Identify which cell holds the provided text, then report its (x, y) central coordinate. 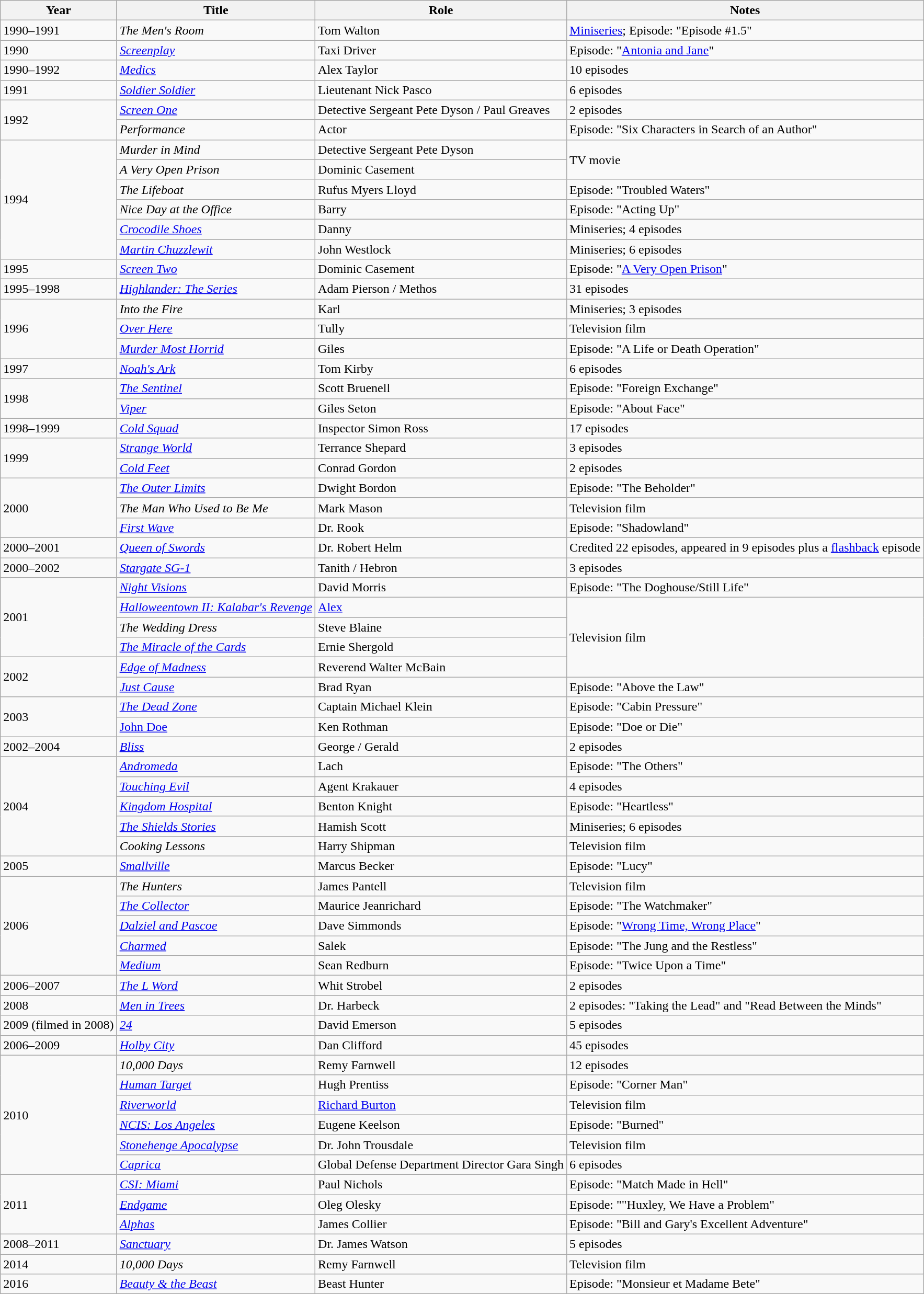
Beast Hunter (441, 1284)
Screen One (215, 110)
Dr. John Trousdale (441, 1144)
Murder Most Horrid (215, 349)
Beauty & the Beast (215, 1284)
1990 (59, 50)
Benton Knight (441, 806)
Dan Clifford (441, 1045)
Notes (745, 10)
1998–1999 (59, 428)
Danny (441, 229)
Salek (441, 946)
Episode: "Doe or Die" (745, 727)
Episode: "The Others" (745, 766)
Giles (441, 349)
Ernie Shergold (441, 647)
17 episodes (745, 428)
2011 (59, 1204)
2014 (59, 1264)
Ken Rothman (441, 727)
1997 (59, 369)
Medium (215, 966)
Episode: "Above the Law" (745, 687)
Episode: "The Doghouse/Still Life" (745, 588)
Scott Bruenell (441, 388)
James Pantell (441, 886)
1998 (59, 398)
2010 (59, 1115)
2000–2001 (59, 547)
Murder in Mind (215, 150)
Noah's Ark (215, 369)
Episode: "Wrong Time, Wrong Place" (745, 926)
2009 (filmed in 2008) (59, 1025)
Alex Taylor (441, 70)
Dr. Robert Helm (441, 547)
Alphas (215, 1224)
Dr. James Watson (441, 1244)
10 episodes (745, 70)
The Man Who Used to Be Me (215, 508)
Episode: "Six Characters in Search of an Author" (745, 130)
First Wave (215, 528)
The Dead Zone (215, 707)
Year (59, 10)
Adam Pierson / Methos (441, 289)
NCIS: Los Angeles (215, 1125)
Screenplay (215, 50)
John Westlock (441, 249)
Giles Seton (441, 408)
Dr. Harbeck (441, 1005)
Terrance Shepard (441, 448)
2006–2009 (59, 1045)
2003 (59, 717)
Episode: "Match Made in Hell" (745, 1184)
Stargate SG-1 (215, 567)
2008–2011 (59, 1244)
2000 (59, 508)
Tanith / Hebron (441, 567)
Cold Squad (215, 428)
Hugh Prentiss (441, 1085)
Inspector Simon Ross (441, 428)
Episode: "Antonia and Jane" (745, 50)
Miniseries; 3 episodes (745, 309)
1990–1992 (59, 70)
Lieutenant Nick Pasco (441, 90)
Dave Simmonds (441, 926)
1995–1998 (59, 289)
Performance (215, 130)
Marcus Becker (441, 866)
Just Cause (215, 687)
Andromeda (215, 766)
Credited 22 episodes, appeared in 9 episodes plus a flashback episode (745, 547)
Tom Kirby (441, 369)
Episode: "The Jung and the Restless" (745, 946)
Nice Day at the Office (215, 209)
Detective Sergeant Pete Dyson (441, 150)
Episode: "Cabin Pressure" (745, 707)
Reverend Walter McBain (441, 667)
2002 (59, 677)
2006 (59, 926)
Barry (441, 209)
1990–1991 (59, 30)
Queen of Swords (215, 547)
Miniseries; 4 episodes (745, 229)
1999 (59, 458)
The Lifeboat (215, 189)
CSI: Miami (215, 1184)
Cooking Lessons (215, 846)
Harry Shipman (441, 846)
Role (441, 10)
Captain Michael Klein (441, 707)
Maurice Jeanrichard (441, 906)
4 episodes (745, 786)
Detective Sergeant Pete Dyson / Paul Greaves (441, 110)
Episode: "Corner Man" (745, 1085)
Episode: ""Huxley, We Have a Problem" (745, 1204)
2005 (59, 866)
The Outer Limits (215, 488)
Tom Walton (441, 30)
Over Here (215, 329)
2000–2002 (59, 567)
Episode: "Acting Up" (745, 209)
Actor (441, 130)
Episode: "A Life or Death Operation" (745, 349)
1996 (59, 329)
2016 (59, 1284)
Endgame (215, 1204)
2001 (59, 617)
Touching Evil (215, 786)
The L Word (215, 986)
Soldier Soldier (215, 90)
The Shields Stories (215, 826)
David Morris (441, 588)
Dwight Bordon (441, 488)
Episode: "Shadowland" (745, 528)
Men in Trees (215, 1005)
Human Target (215, 1085)
Viper (215, 408)
1992 (59, 120)
Screen Two (215, 269)
Brad Ryan (441, 687)
Dalziel and Pascoe (215, 926)
James Collier (441, 1224)
Episode: "Burned" (745, 1125)
Lach (441, 766)
Dr. Rook (441, 528)
Episode: "The Beholder" (745, 488)
2 episodes: "Taking the Lead" and "Read Between the Minds" (745, 1005)
TV movie (745, 159)
Miniseries; Episode: "Episode #1.5" (745, 30)
Bliss (215, 747)
1995 (59, 269)
The Men's Room (215, 30)
Episode: "Foreign Exchange" (745, 388)
Episode: "Troubled Waters" (745, 189)
Episode: "The Watchmaker" (745, 906)
Stonehenge Apocalypse (215, 1144)
Agent Krakauer (441, 786)
Taxi Driver (441, 50)
Medics (215, 70)
Caprica (215, 1164)
Sanctuary (215, 1244)
Kingdom Hospital (215, 806)
Into the Fire (215, 309)
The Hunters (215, 886)
Night Visions (215, 588)
Karl (441, 309)
Highlander: The Series (215, 289)
John Doe (215, 727)
Sean Redburn (441, 966)
Hamish Scott (441, 826)
Episode: "Heartless" (745, 806)
Smallville (215, 866)
Halloweentown II: Kalabar's Revenge (215, 608)
Episode: "Bill and Gary's Excellent Adventure" (745, 1224)
1991 (59, 90)
Crocodile Shoes (215, 229)
David Emerson (441, 1025)
Alex (441, 608)
Charmed (215, 946)
Tully (441, 329)
Global Defense Department Director Gara Singh (441, 1164)
Eugene Keelson (441, 1125)
2002–2004 (59, 747)
The Miracle of the Cards (215, 647)
Holby City (215, 1045)
2004 (59, 806)
The Collector (215, 906)
Richard Burton (441, 1105)
Episode: "A Very Open Prison" (745, 269)
45 episodes (745, 1045)
24 (215, 1025)
Martin Chuzzlewit (215, 249)
Title (215, 10)
The Wedding Dress (215, 627)
1994 (59, 199)
12 episodes (745, 1065)
Riverworld (215, 1105)
2006–2007 (59, 986)
Rufus Myers Lloyd (441, 189)
Episode: "Twice Upon a Time" (745, 966)
The Sentinel (215, 388)
Paul Nichols (441, 1184)
Steve Blaine (441, 627)
Episode: "Monsieur et Madame Bete" (745, 1284)
2008 (59, 1005)
Episode: "About Face" (745, 408)
31 episodes (745, 289)
Conrad Gordon (441, 468)
Episode: "Lucy" (745, 866)
Edge of Madness (215, 667)
A Very Open Prison (215, 169)
Mark Mason (441, 508)
George / Gerald (441, 747)
Oleg Olesky (441, 1204)
Cold Feet (215, 468)
Strange World (215, 448)
Whit Strobel (441, 986)
